Identify which cell holds the provided text, then report its (X, Y) central coordinate. 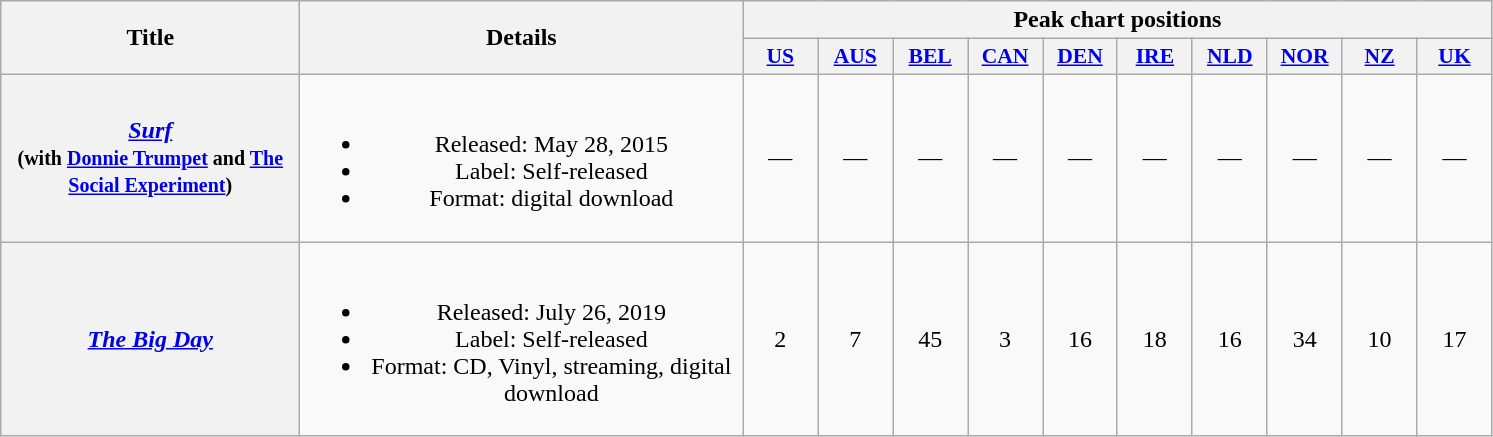
BEL (930, 57)
10 (1380, 339)
3 (1006, 339)
The Big Day (150, 339)
UK (1454, 57)
2 (780, 339)
17 (1454, 339)
7 (856, 339)
US (780, 57)
Released: May 28, 2015Label: Self-releasedFormat: digital download (522, 158)
NOR (1304, 57)
Peak chart positions (1118, 20)
Surf(with Donnie Trumpet and The Social Experiment) (150, 158)
Released: July 26, 2019Label: Self-releasedFormat: CD, Vinyl, streaming, digital download (522, 339)
45 (930, 339)
Title (150, 38)
NLD (1230, 57)
18 (1154, 339)
Details (522, 38)
DEN (1080, 57)
CAN (1006, 57)
IRE (1154, 57)
NZ (1380, 57)
34 (1304, 339)
AUS (856, 57)
